Return the (x, y) coordinate for the center point of the cell that contains the specified text.  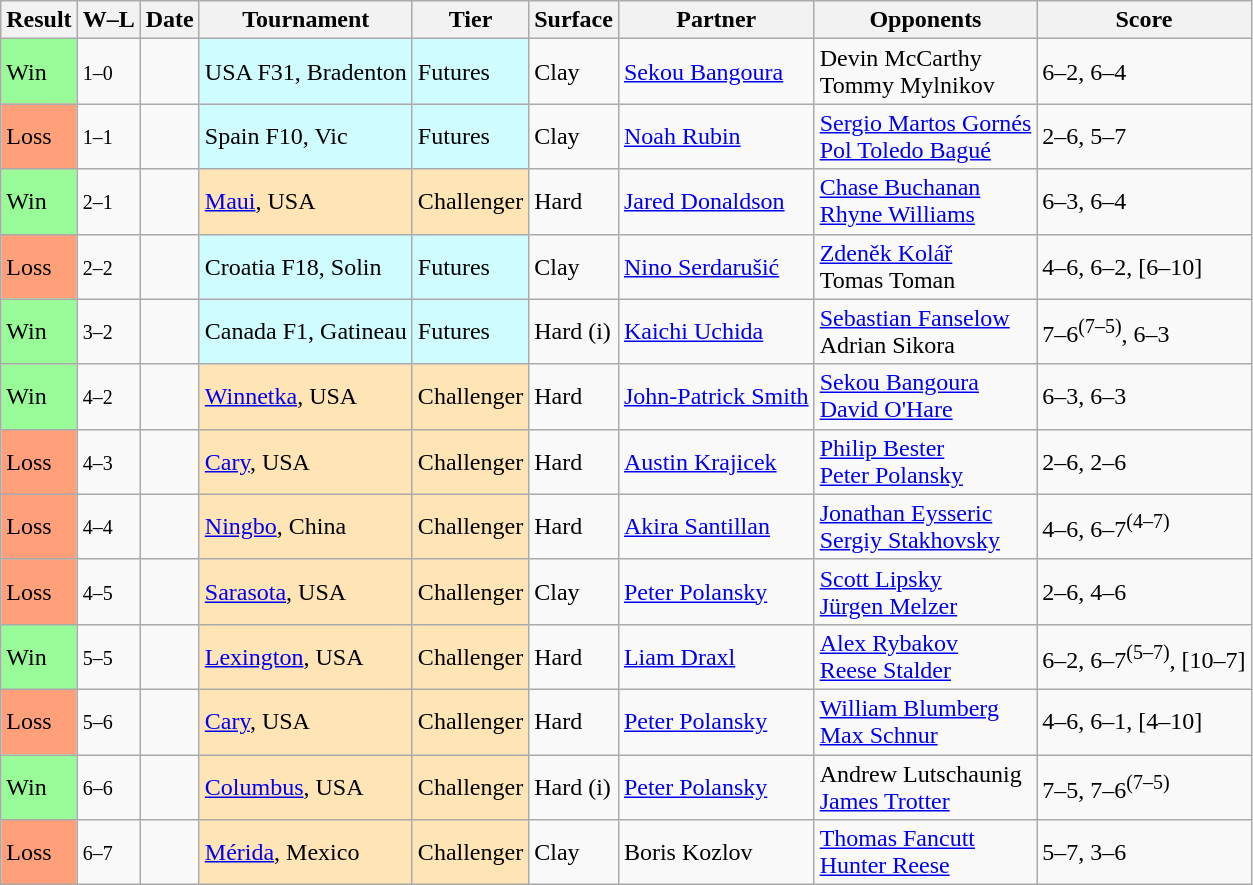
Date (170, 20)
1–1 (108, 136)
Chase Buchanan Rhyne Williams (926, 202)
Surface (574, 20)
Maui, USA (306, 202)
Columbus, USA (306, 786)
1–0 (108, 72)
Mérida, Mexico (306, 852)
7–5, 7–6(7–5) (1144, 786)
3–2 (108, 332)
Nino Serdarušić (716, 266)
6–6 (108, 786)
John-Patrick Smith (716, 396)
Boris Kozlov (716, 852)
Zdeněk Kolář Tomas Toman (926, 266)
6–3, 6–4 (1144, 202)
Result (39, 20)
6–2, 6–7(5–7), [10–7] (1144, 656)
6–2, 6–4 (1144, 72)
4–4 (108, 526)
7–6(7–5), 6–3 (1144, 332)
Winnetka, USA (306, 396)
Alex Rybakov Reese Stalder (926, 656)
4–6, 6–7(4–7) (1144, 526)
Sarasota, USA (306, 592)
4–6, 6–2, [6–10] (1144, 266)
Andrew Lutschaunig James Trotter (926, 786)
4–3 (108, 462)
Thomas Fancutt Hunter Reese (926, 852)
2–6, 4–6 (1144, 592)
Canada F1, Gatineau (306, 332)
Sebastian Fanselow Adrian Sikora (926, 332)
6–7 (108, 852)
Akira Santillan (716, 526)
Lexington, USA (306, 656)
4–2 (108, 396)
Tier (470, 20)
2–6, 2–6 (1144, 462)
2–6, 5–7 (1144, 136)
Sekou Bangoura (716, 72)
Kaichi Uchida (716, 332)
Tournament (306, 20)
Jonathan Eysseric Sergiy Stakhovsky (926, 526)
Partner (716, 20)
Sergio Martos Gornés Pol Toledo Bagué (926, 136)
Opponents (926, 20)
6–3, 6–3 (1144, 396)
W–L (108, 20)
5–5 (108, 656)
Austin Krajicek (716, 462)
Liam Draxl (716, 656)
William Blumberg Max Schnur (926, 722)
Noah Rubin (716, 136)
Spain F10, Vic (306, 136)
Philip Bester Peter Polansky (926, 462)
5–6 (108, 722)
Croatia F18, Solin (306, 266)
4–5 (108, 592)
Devin McCarthy Tommy Mylnikov (926, 72)
Score (1144, 20)
2–2 (108, 266)
USA F31, Bradenton (306, 72)
Jared Donaldson (716, 202)
4–6, 6–1, [4–10] (1144, 722)
Sekou Bangoura David O'Hare (926, 396)
Scott Lipsky Jürgen Melzer (926, 592)
Ningbo, China (306, 526)
2–1 (108, 202)
5–7, 3–6 (1144, 852)
